Provide the [X, Y] coordinate of the cell's center where the given text is located.  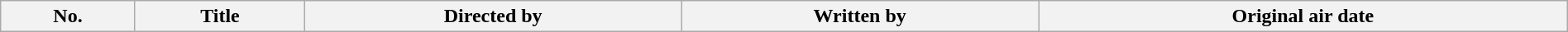
Title [220, 16]
No. [68, 16]
Original air date [1303, 16]
Written by [860, 16]
Directed by [493, 16]
